Extract the (x, y) coordinate from the center of the cell holding the provided text.  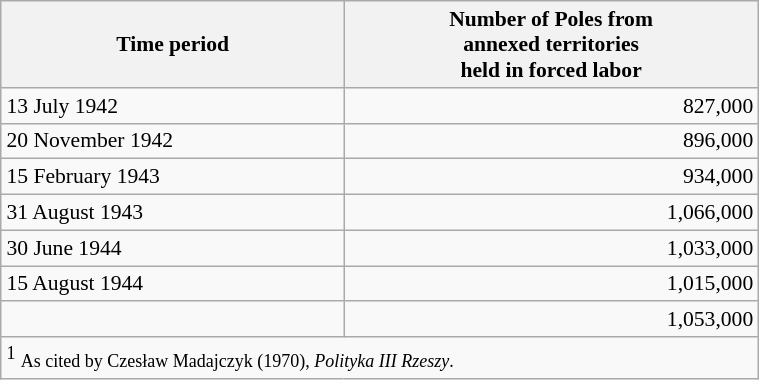
896,000 (551, 141)
Number of Poles from annexed territories held in forced labor (551, 44)
15 February 1943 (172, 177)
31 August 1943 (172, 212)
934,000 (551, 177)
15 August 1944 (172, 284)
1 As cited by Czesław Madajczyk (1970), Polityka III Rzeszy. (380, 358)
13 July 1942 (172, 105)
Time period (172, 44)
1,053,000 (551, 319)
827,000 (551, 105)
1,033,000 (551, 248)
30 June 1944 (172, 248)
20 November 1942 (172, 141)
1,066,000 (551, 212)
1,015,000 (551, 284)
